For the text-containing cell, return its midpoint in (X, Y) coordinate format. 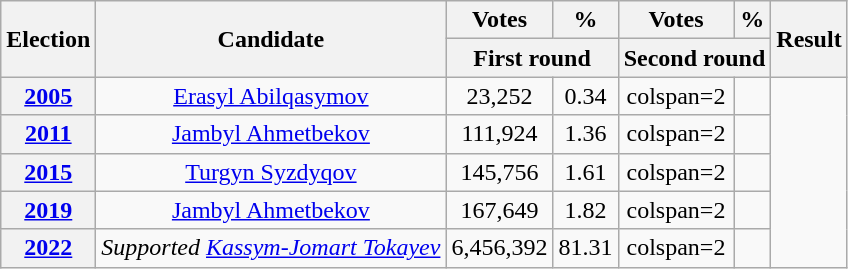
0.34 (586, 96)
81.31 (586, 248)
Result (809, 39)
Candidate (271, 39)
2022 (48, 248)
1.61 (586, 172)
Erasyl Abilqasymov (271, 96)
Supported Kassym-Jomart Tokayev (271, 248)
23,252 (500, 96)
1.36 (586, 134)
145,756 (500, 172)
Turgyn Syzdyqov (271, 172)
2011 (48, 134)
2005 (48, 96)
Election (48, 39)
First round (532, 58)
2015 (48, 172)
Second round (694, 58)
1.82 (586, 210)
111,924 (500, 134)
2019 (48, 210)
6,456,392 (500, 248)
167,649 (500, 210)
